Provide the [x, y] coordinate of the cell's center where the given text is located.  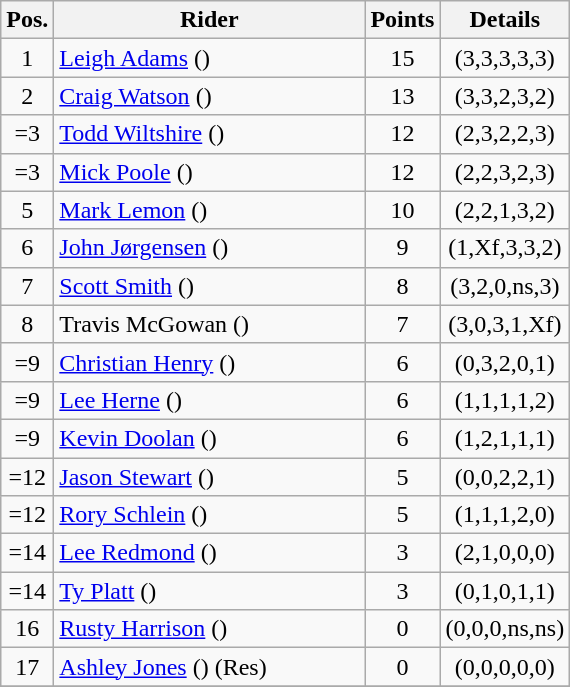
(0,1,0,1,1) [505, 591]
(1,Xf,3,3,2) [505, 248]
Rider [210, 20]
Lee Redmond () [210, 553]
(2,2,1,3,2) [505, 210]
10 [402, 210]
Todd Wiltshire () [210, 134]
16 [28, 629]
Lee Herne () [210, 400]
Scott Smith () [210, 286]
Christian Henry () [210, 362]
(2,3,2,2,3) [505, 134]
(3,3,2,3,2) [505, 96]
Mick Poole () [210, 172]
(2,1,0,0,0) [505, 553]
Ashley Jones () (Res) [210, 667]
(1,1,1,1,2) [505, 400]
Rory Schlein () [210, 515]
Leigh Adams () [210, 58]
(0,3,2,0,1) [505, 362]
Craig Watson () [210, 96]
Ty Platt () [210, 591]
(3,2,0,ns,3) [505, 286]
13 [402, 96]
Details [505, 20]
(0,0,0,0,0) [505, 667]
17 [28, 667]
1 [28, 58]
9 [402, 248]
2 [28, 96]
(3,0,3,1,Xf) [505, 324]
(0,0,0,ns,ns) [505, 629]
(3,3,3,3,3) [505, 58]
Mark Lemon () [210, 210]
Rusty Harrison () [210, 629]
Kevin Doolan () [210, 438]
Travis McGowan () [210, 324]
(0,0,2,2,1) [505, 477]
Points [402, 20]
(1,1,1,2,0) [505, 515]
15 [402, 58]
Pos. [28, 20]
Jason Stewart () [210, 477]
(2,2,3,2,3) [505, 172]
John Jørgensen () [210, 248]
(1,2,1,1,1) [505, 438]
